Detect which cell encompasses the target text, then output its (x, y) center coordinate. 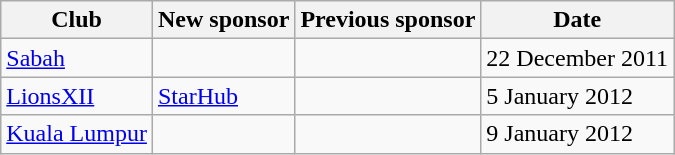
9 January 2012 (578, 134)
Kuala Lumpur (77, 134)
Sabah (77, 58)
22 December 2011 (578, 58)
Club (77, 20)
5 January 2012 (578, 96)
New sponsor (223, 20)
LionsXII (77, 96)
Date (578, 20)
Previous sponsor (388, 20)
StarHub (223, 96)
